Provide the (x, y) coordinate of the cell's center where the given text is located.  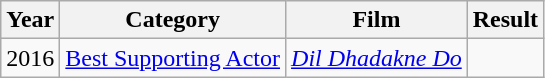
Category (173, 20)
Best Supporting Actor (173, 58)
Film (377, 20)
2016 (30, 58)
Dil Dhadakne Do (377, 58)
Year (30, 20)
Result (505, 20)
